Output the [X, Y] coordinate of the center of the cell containing the given text.  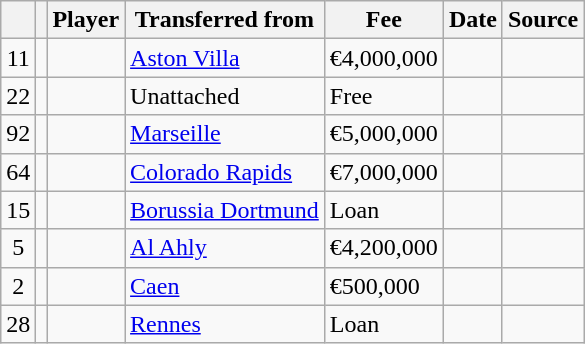
15 [18, 210]
€4,200,000 [384, 248]
Al Ahly [225, 248]
92 [18, 134]
11 [18, 58]
22 [18, 96]
Source [542, 20]
Player [86, 20]
€500,000 [384, 286]
Borussia Dortmund [225, 210]
64 [18, 172]
Aston Villa [225, 58]
Colorado Rapids [225, 172]
€4,000,000 [384, 58]
2 [18, 286]
Free [384, 96]
€7,000,000 [384, 172]
Unattached [225, 96]
Date [472, 20]
Rennes [225, 324]
Caen [225, 286]
Transferred from [225, 20]
€5,000,000 [384, 134]
28 [18, 324]
Fee [384, 20]
Marseille [225, 134]
5 [18, 248]
